Return the (x, y) coordinate for the center point of the cell that contains the specified text.  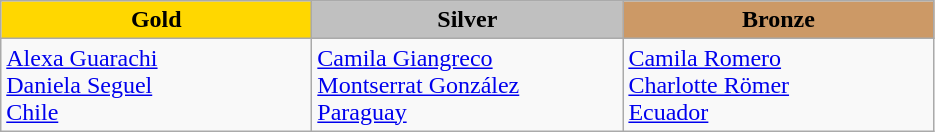
Gold (156, 20)
Bronze (778, 20)
Camila RomeroCharlotte Römer Ecuador (778, 85)
Alexa GuarachiDaniela Seguel Chile (156, 85)
Silver (468, 20)
Camila GiangrecoMontserrat González Paraguay (468, 85)
